From the cell containing the given text, extract its center point as [X, Y] coordinate. 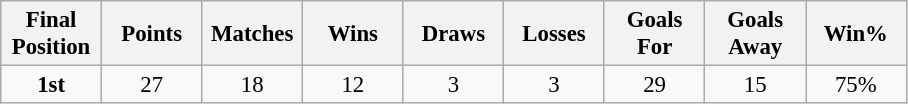
12 [354, 85]
Final Position [52, 34]
15 [756, 85]
Losses [554, 34]
Draws [454, 34]
Matches [252, 34]
Goals For [654, 34]
Win% [856, 34]
1st [52, 85]
18 [252, 85]
Goals Away [756, 34]
Points [152, 34]
75% [856, 85]
27 [152, 85]
Wins [354, 34]
29 [654, 85]
